Determine the [X, Y] coordinate at the center of the cell enclosing the given text.  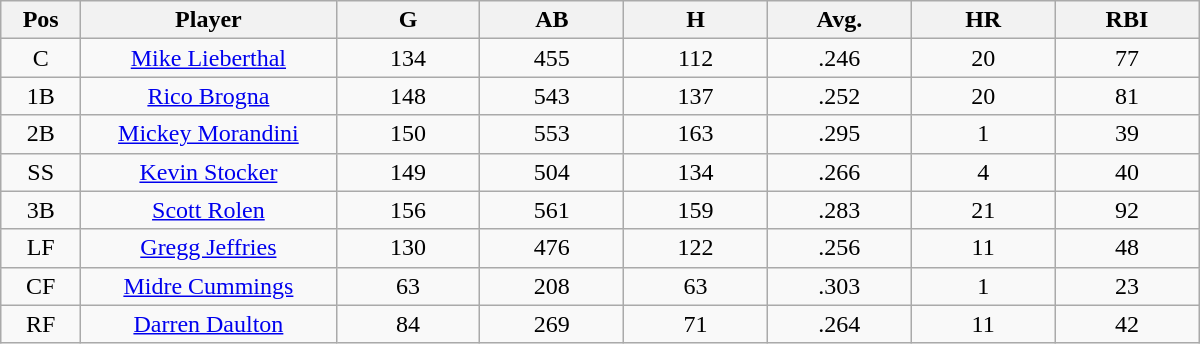
AB [552, 20]
553 [552, 134]
455 [552, 58]
Kevin Stocker [209, 172]
208 [552, 286]
.266 [839, 172]
Gregg Jeffries [209, 248]
Player [209, 20]
.283 [839, 210]
137 [696, 96]
.256 [839, 248]
21 [983, 210]
148 [408, 96]
269 [552, 324]
92 [1127, 210]
HR [983, 20]
48 [1127, 248]
84 [408, 324]
Mickey Morandini [209, 134]
159 [696, 210]
39 [1127, 134]
Mike Lieberthal [209, 58]
3B [41, 210]
G [408, 20]
81 [1127, 96]
.303 [839, 286]
4 [983, 172]
.295 [839, 134]
156 [408, 210]
112 [696, 58]
163 [696, 134]
543 [552, 96]
150 [408, 134]
LF [41, 248]
SS [41, 172]
Midre Cummings [209, 286]
23 [1127, 286]
122 [696, 248]
C [41, 58]
Darren Daulton [209, 324]
77 [1127, 58]
H [696, 20]
.264 [839, 324]
504 [552, 172]
RBI [1127, 20]
RF [41, 324]
40 [1127, 172]
561 [552, 210]
Rico Brogna [209, 96]
71 [696, 324]
1B [41, 96]
Avg. [839, 20]
476 [552, 248]
CF [41, 286]
2B [41, 134]
42 [1127, 324]
149 [408, 172]
130 [408, 248]
.246 [839, 58]
Pos [41, 20]
.252 [839, 96]
Scott Rolen [209, 210]
